Determine the (x, y) coordinate at the center of the cell enclosing the given text.  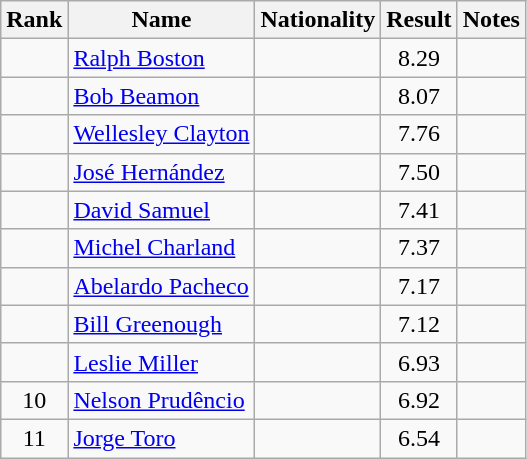
Jorge Toro (162, 438)
Result (419, 20)
Bill Greenough (162, 324)
Bob Beamon (162, 96)
7.37 (419, 248)
Wellesley Clayton (162, 134)
11 (34, 438)
6.92 (419, 400)
7.41 (419, 210)
David Samuel (162, 210)
Leslie Miller (162, 362)
8.07 (419, 96)
6.93 (419, 362)
8.29 (419, 58)
7.50 (419, 172)
Ralph Boston (162, 58)
7.17 (419, 286)
Name (162, 20)
Rank (34, 20)
Michel Charland (162, 248)
6.54 (419, 438)
Nelson Prudêncio (162, 400)
Abelardo Pacheco (162, 286)
7.76 (419, 134)
10 (34, 400)
Notes (491, 20)
José Hernández (162, 172)
7.12 (419, 324)
Nationality (318, 20)
